From the cell containing the given text, extract its center point as (x, y) coordinate. 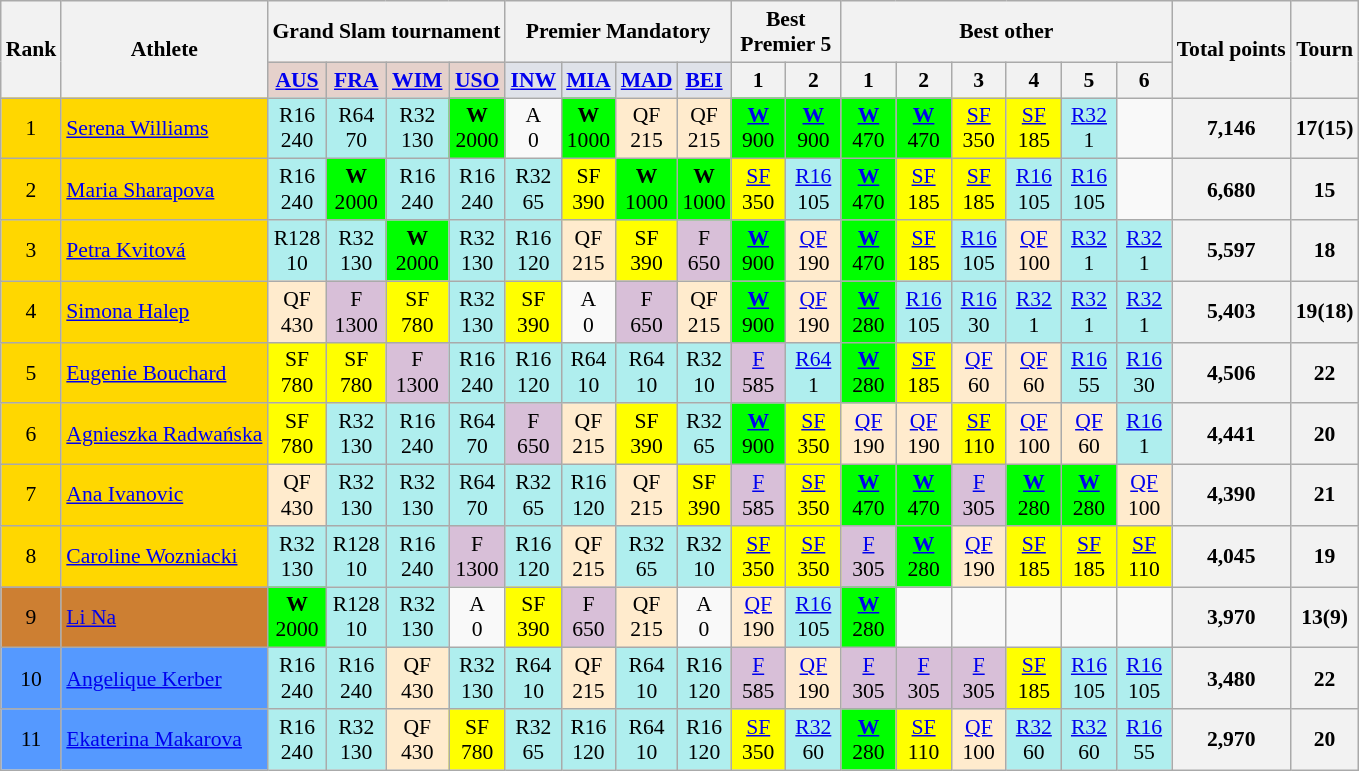
Rank (32, 50)
3,480 (1232, 678)
Angelique Kerber (164, 678)
19 (1325, 556)
7,146 (1232, 128)
BEI (704, 80)
MIA (588, 80)
Athlete (164, 50)
MAD (647, 80)
R161 (1144, 434)
FRA (356, 80)
7 (32, 496)
15 (1325, 190)
Li Na (164, 618)
Simona Halep (164, 312)
13(9) (1325, 618)
Best Premier 5 (786, 32)
2,970 (1232, 740)
8 (32, 556)
Eugenie Bouchard (164, 372)
5,597 (1232, 250)
5,403 (1232, 312)
Total points (1232, 50)
9 (32, 618)
Agnieszka Radwańska (164, 434)
INW (533, 80)
4,390 (1232, 496)
18 (1325, 250)
3,970 (1232, 618)
Grand Slam tournament (386, 32)
17(15) (1325, 128)
4,045 (1232, 556)
Premier Mandatory (618, 32)
Tourn (1325, 50)
21 (1325, 496)
Ana Ivanovic (164, 496)
Petra Kvitová (164, 250)
19(18) (1325, 312)
10 (32, 678)
11 (32, 740)
6,680 (1232, 190)
WIM (418, 80)
Maria Sharapova (164, 190)
4,441 (1232, 434)
Caroline Wozniacki (164, 556)
USO (478, 80)
Ekaterina Makarova (164, 740)
Best other (1006, 32)
R641 (814, 372)
Serena Williams (164, 128)
AUS (296, 80)
4,506 (1232, 372)
